Pinpoint the cell where the given text exists, returning its (X, Y) midpoint coordinate. 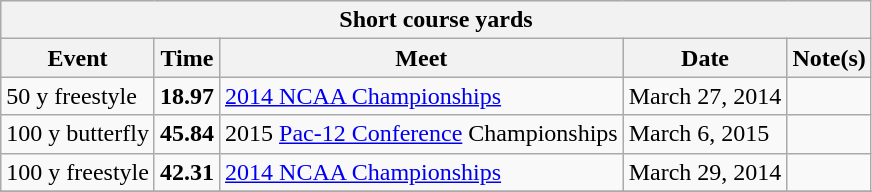
March 27, 2014 (705, 96)
45.84 (186, 134)
2015 Pac-12 Conference Championships (422, 134)
Date (705, 58)
100 y butterfly (78, 134)
18.97 (186, 96)
Note(s) (829, 58)
Event (78, 58)
42.31 (186, 172)
March 29, 2014 (705, 172)
100 y freestyle (78, 172)
March 6, 2015 (705, 134)
50 y freestyle (78, 96)
Short course yards (436, 20)
Time (186, 58)
Meet (422, 58)
